From the cell containing the given text, extract its center point as [x, y] coordinate. 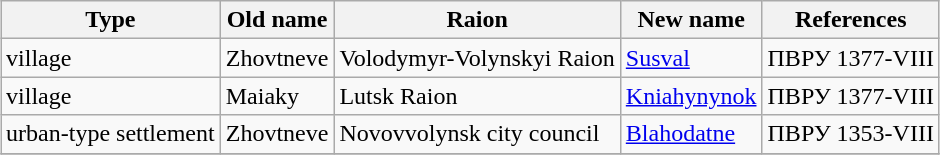
ПВРУ 1353-VIII [850, 134]
New name [691, 20]
Blahodatne [691, 134]
References [850, 20]
Lutsk Raion [477, 96]
Novovvolynsk city council [477, 134]
Raion [477, 20]
Kniahynynok [691, 96]
Volodymyr-Volynskyi Raion [477, 58]
urban-type settlement [111, 134]
Old name [277, 20]
Type [111, 20]
Maiaky [277, 96]
Susval [691, 58]
